Output the [x, y] coordinate of the center of the cell containing the given text.  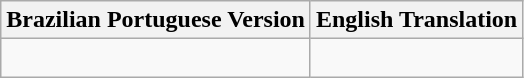
English Translation [416, 20]
Brazilian Portuguese Version [156, 20]
